Return the (x, y) coordinate for the center point of the cell that contains the specified text.  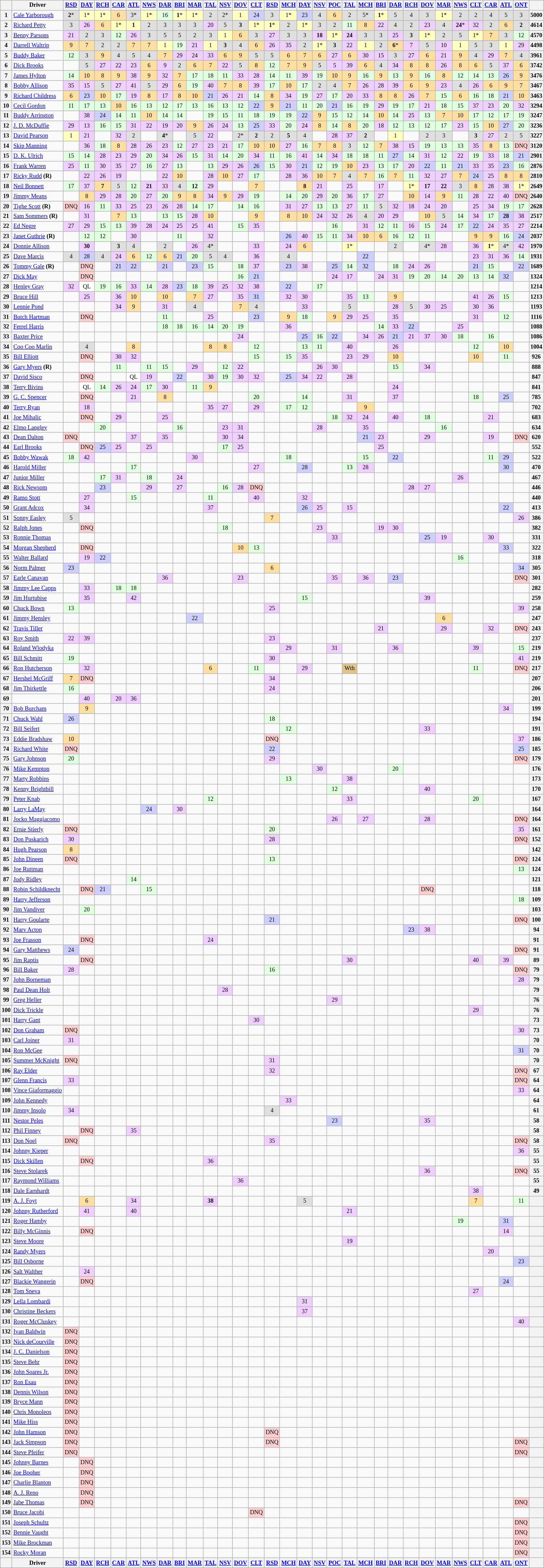
Terry Bivins (38, 387)
3463 (536, 95)
Jim Vandiver (38, 909)
6* (396, 46)
167 (536, 799)
143 (6, 1442)
1213 (536, 297)
2214 (536, 226)
Greg Heller (38, 1000)
4570 (536, 35)
Roger McCluskey (38, 1322)
93 (6, 940)
86 (6, 870)
59 (6, 598)
3476 (536, 76)
386 (536, 518)
53 (6, 538)
51 (6, 518)
467 (536, 477)
133 (6, 1342)
Bryce Mann (38, 1402)
161 (536, 829)
243 (536, 628)
69 (6, 699)
259 (536, 598)
Mike Hiss (38, 1422)
Bobby Allison (38, 86)
Dale Earnhardt (38, 1191)
Dave Marcis (38, 256)
1214 (536, 286)
Dean Dalton (38, 438)
105 (6, 1061)
Wth (349, 668)
Cale Yarborough (38, 15)
186 (536, 739)
3467 (536, 86)
Don Graham (38, 1031)
Hershel McGriff (38, 679)
888 (536, 367)
Joe Ruttman (38, 870)
Marv Acton (38, 930)
Bruce Hill (38, 297)
301 (536, 578)
Earle Canavan (38, 578)
David Sisco (38, 377)
141 (6, 1422)
154 (6, 1553)
Neil Bonnett (38, 187)
1088 (536, 327)
3227 (536, 136)
Grant Adcox (38, 508)
3961 (536, 56)
2876 (536, 166)
Dick Skillen (38, 1161)
Joe Frasson (38, 940)
150 (6, 1513)
191 (536, 729)
107 (6, 1081)
Billy McGinnis (38, 1231)
43 (6, 438)
132 (6, 1332)
A. J. Reno (38, 1493)
Peter Knab (38, 799)
322 (536, 548)
Janet Guthrie (R) (38, 236)
Christine Beckers (38, 1312)
Ed Negre (38, 226)
Dick Brooks (38, 65)
1970 (536, 247)
97 (6, 980)
Bobby Wawak (38, 458)
247 (536, 618)
Blackie Wangerin (38, 1282)
50 (6, 508)
Joe Booher (38, 1473)
120 (6, 1211)
5* (365, 15)
Jim Hurtubise (38, 598)
96 (6, 970)
81 (6, 819)
Steve Moore (38, 1241)
John Borneman (38, 980)
57 (6, 578)
Roy Smith (38, 638)
Elmo Langley (38, 427)
Richard Childress (38, 95)
Ivan Baldwin (38, 1332)
148 (6, 1493)
Tom Sneva (38, 1291)
66 (6, 668)
Joe Mihalic (38, 417)
84 (6, 849)
2810 (536, 176)
Carl Joiner (38, 1040)
Steve Pfeifer (38, 1452)
149 (6, 1503)
Junior Miller (38, 477)
207 (536, 679)
Phil Finney (38, 1131)
119 (6, 1201)
1931 (536, 256)
62 (6, 628)
139 (6, 1402)
88 (6, 890)
620 (536, 438)
72 (6, 729)
75 (6, 759)
99 (6, 1000)
128 (6, 1291)
3742 (536, 65)
Bennie Vaught (38, 1533)
Mike Kempton (38, 769)
Randy Myers (38, 1252)
258 (536, 608)
3247 (536, 116)
Don Noel (38, 1141)
68 (6, 689)
95 (6, 960)
Terry Ryan (38, 407)
Cecil Gordon (38, 106)
John Soares Jr. (38, 1372)
Jimmy Hensley (38, 618)
841 (536, 387)
52 (6, 528)
Walter Ballard (38, 558)
Larry LaMay (38, 809)
305 (536, 568)
56 (6, 568)
83 (6, 840)
Gary Myers (R) (38, 367)
Ron McGee (38, 1050)
129 (6, 1302)
Vince Giaformaggio (38, 1091)
331 (536, 538)
Harold Miller (38, 468)
Ronnie Thomas (38, 538)
Bill Baker (38, 970)
173 (536, 779)
106 (6, 1070)
Harry Gant (38, 1020)
140 (6, 1412)
Summer McKnight (38, 1061)
Butch Hartman (38, 317)
Gary Matthews (38, 950)
James Hylton (38, 76)
Johnny Rutherford (38, 1211)
Glenn Francis (38, 1081)
470 (536, 468)
2640 (536, 196)
Kenny Brightbill (38, 789)
Ferrel Harris (38, 327)
3120 (536, 146)
John Hamson (38, 1432)
Dennis Wilson (38, 1392)
185 (536, 749)
Sam Sommers (R) (38, 217)
David Pearson (38, 136)
413 (536, 508)
46 (6, 468)
Baxter Price (38, 337)
Nick deCourville (38, 1342)
785 (536, 397)
Marty Robbins (38, 779)
Skip Manning (38, 146)
237 (536, 638)
114 (6, 1151)
47 (6, 477)
1116 (536, 317)
Charlie Blanton (38, 1482)
194 (536, 719)
Chuck Wahl (38, 719)
John Kennedy (38, 1100)
Lennie Pond (38, 307)
Harry Goularte (38, 920)
135 (6, 1362)
Jimmy Means (38, 196)
108 (6, 1091)
Chuck Bown (38, 608)
Bruce Jacobi (38, 1513)
Roger Hamby (38, 1222)
113 (6, 1141)
Steve Stolarek (38, 1171)
65 (6, 658)
Ron Esau (38, 1382)
Coo Coo Marlin (38, 347)
2517 (536, 217)
3294 (536, 106)
634 (536, 427)
90 (6, 909)
Henley Gray (38, 286)
4498 (536, 46)
2037 (536, 236)
A. J. Foyt (38, 1201)
127 (6, 1282)
Frank Warren (38, 166)
G. C. Spencer (38, 397)
Bob Burcham (38, 709)
702 (536, 407)
48 (6, 488)
60 (6, 608)
92 (6, 930)
Donnie Allison (38, 247)
J. D. McDuffie (38, 126)
Raymond Williams (38, 1181)
179 (536, 759)
199 (536, 709)
147 (6, 1482)
Harry Jefferson (38, 900)
552 (536, 447)
Morgan Shepherd (38, 548)
3236 (536, 126)
110 (6, 1111)
Ernie Stierly (38, 829)
282 (536, 588)
63 (6, 638)
Don Puskarich (38, 840)
Earl Brooks (38, 447)
122 (6, 1231)
382 (536, 528)
151 (6, 1523)
Travis Tiller (38, 628)
104 (6, 1050)
146 (6, 1473)
Jocko Maggiacomo (38, 819)
176 (536, 769)
Norm Palmer (38, 568)
Jody Ridley (38, 879)
201 (536, 699)
Bill Elliott (38, 357)
683 (536, 417)
2628 (536, 206)
Jabe Thomas (38, 1503)
Jack Simpson (38, 1442)
116 (6, 1171)
45 (6, 458)
Johnny Kieper (38, 1151)
Nestor Peles (38, 1121)
Lella Lombardi (38, 1302)
Rocky Moran (38, 1553)
77 (6, 779)
1193 (536, 307)
Dick May (38, 277)
318 (536, 558)
138 (6, 1392)
4614 (536, 26)
101 (6, 1020)
Ray Elder (38, 1070)
137 (6, 1382)
Roland Wlodyka (38, 649)
Jim Raptis (38, 960)
44 (6, 447)
5000 (536, 15)
80 (6, 809)
Tighe Scott (R) (38, 206)
Sonny Easley (38, 518)
153 (6, 1543)
87 (6, 879)
85 (6, 859)
Johnny Barnes (38, 1463)
Ralph Jones (38, 528)
Richard White (38, 749)
Ron Hutcherson (38, 668)
2901 (536, 156)
Mike Brockman (38, 1543)
Jim Thirkettle (38, 689)
Paul Dean Holt (38, 990)
Bill Schmitt (38, 658)
115 (6, 1161)
144 (6, 1452)
Darrell Waltrip (38, 46)
217 (536, 668)
Richard Petty (38, 26)
145 (6, 1463)
1324 (536, 277)
117 (6, 1181)
Jimmy Lee Capps (38, 588)
136 (6, 1372)
82 (6, 829)
170 (536, 789)
3* (133, 15)
D. K. Ulrich (38, 156)
Joseph Schultz (38, 1523)
Gary Johnson (38, 759)
126 (6, 1272)
Rick Newsom (38, 488)
71 (6, 719)
Salt Walther (38, 1272)
Hugh Pearson (38, 849)
1004 (536, 347)
926 (536, 357)
Jimmy Insolo (38, 1111)
Eddie Bradshaw (38, 739)
440 (536, 498)
123 (6, 1241)
98 (6, 990)
130 (6, 1312)
John Dineen (38, 859)
2649 (536, 187)
134 (6, 1352)
78 (6, 789)
Chris Monoleos (38, 1412)
1086 (536, 337)
Tommy Gale (R) (38, 267)
Ramo Stott (38, 498)
131 (6, 1322)
74 (6, 749)
446 (536, 488)
Benny Parsons (38, 35)
Ricky Rudd (R) (38, 176)
Dick Trickle (38, 1010)
847 (536, 377)
Robin Schildknecht (38, 890)
1689 (536, 267)
206 (536, 689)
Bill Osborne (38, 1261)
Bill Seifert (38, 729)
54 (6, 548)
125 (6, 1261)
Buddy Arrington (38, 116)
522 (536, 458)
111 (6, 1121)
102 (6, 1031)
Buddy Baker (38, 56)
24* (460, 26)
112 (6, 1131)
J. C. Danielson (38, 1352)
Steve Behr (38, 1362)
